Find where the given text appears and provide that cell's center as [X, Y] coordinate. 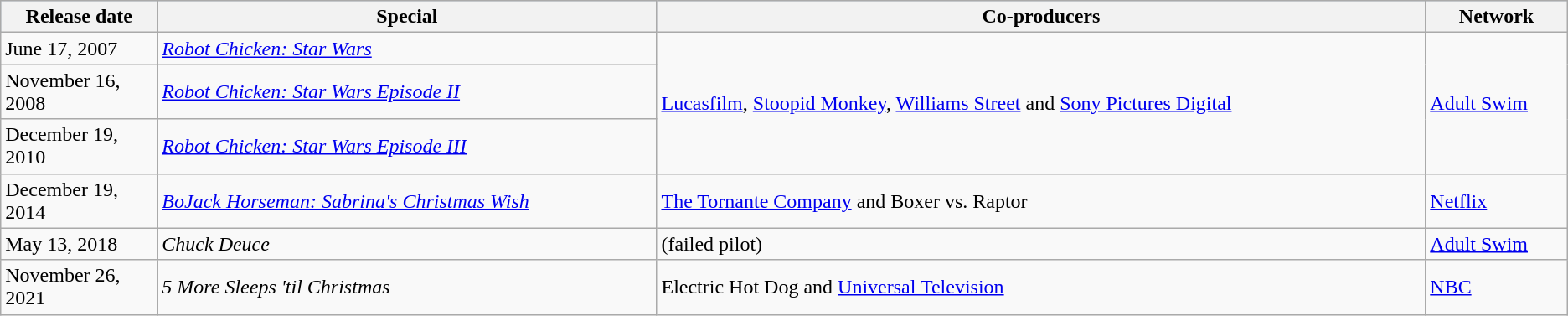
June 17, 2007 [79, 49]
December 19, 2014 [79, 201]
Robot Chicken: Star Wars [407, 49]
(failed pilot) [1041, 244]
November 26, 2021 [79, 287]
NBC [1496, 287]
Network [1496, 17]
Release date [79, 17]
Electric Hot Dog and Universal Television [1041, 287]
Robot Chicken: Star Wars Episode III [407, 146]
5 More Sleeps 'til Christmas [407, 287]
The Tornante Company and Boxer vs. Raptor [1041, 201]
Co-producers [1041, 17]
BoJack Horseman: Sabrina's Christmas Wish [407, 201]
Netflix [1496, 201]
Special [407, 17]
Chuck Deuce [407, 244]
November 16, 2008 [79, 92]
Lucasfilm, Stoopid Monkey, Williams Street and Sony Pictures Digital [1041, 103]
May 13, 2018 [79, 244]
Robot Chicken: Star Wars Episode II [407, 92]
December 19, 2010 [79, 146]
